Detect which cell encompasses the target text, then output its [X, Y] center coordinate. 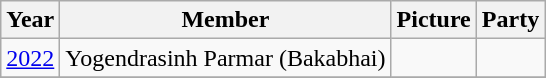
Party [510, 20]
Member [226, 20]
Picture [434, 20]
Yogendrasinh Parmar (Bakabhai) [226, 58]
Year [30, 20]
2022 [30, 58]
